Determine the [X, Y] coordinate at the center of the cell enclosing the given text.  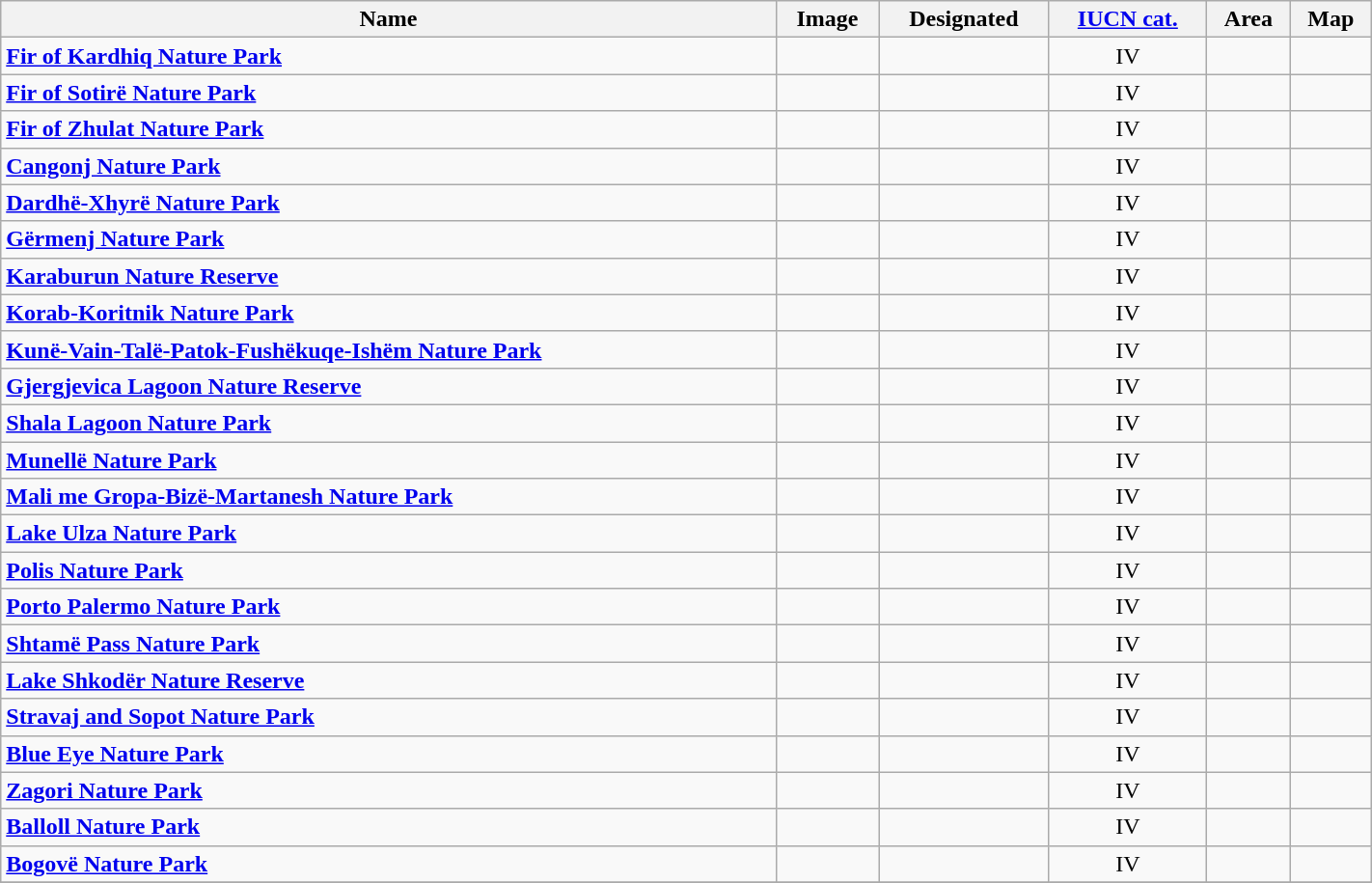
Kunë-Vain-Talë-Patok-Fushëkuqe-Ishëm Nature Park [388, 349]
Bogovë Nature Park [388, 864]
Map [1331, 19]
Image [827, 19]
Lake Ulza Nature Park [388, 534]
Name [388, 19]
Porto Palermo Nature Park [388, 607]
Lake Shkodër Nature Reserve [388, 680]
Area [1249, 19]
Blue Eye Nature Park [388, 754]
Gjergjevica Lagoon Nature Reserve [388, 386]
Zagori Nature Park [388, 790]
Stravaj and Sopot Nature Park [388, 717]
Shtamë Pass Nature Park [388, 644]
Karaburun Nature Reserve [388, 276]
Polis Nature Park [388, 570]
Shala Lagoon Nature Park [388, 423]
Balloll Nature Park [388, 827]
Designated [965, 19]
Dardhë-Xhyrë Nature Park [388, 203]
Fir of Sotirë Nature Park [388, 93]
Korab-Koritnik Nature Park [388, 313]
Gërmenj Nature Park [388, 239]
Munellë Nature Park [388, 460]
Fir of Zhulat Nature Park [388, 129]
IUCN cat. [1127, 19]
Mali me Gropa-Bizë-Martanesh Nature Park [388, 497]
Fir of Kardhiq Nature Park [388, 56]
Cangonj Nature Park [388, 166]
